Identify which cell holds the provided text, then report its (X, Y) central coordinate. 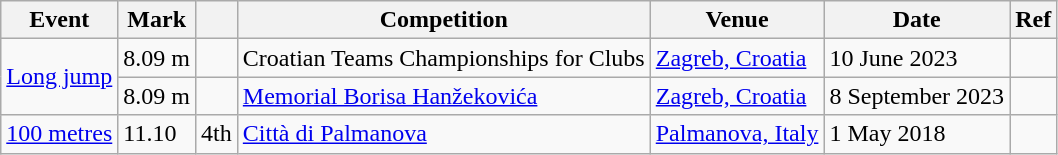
Ref (1034, 20)
Long jump (60, 77)
11.10 (157, 134)
Competition (444, 20)
Date (917, 20)
10 June 2023 (917, 58)
Croatian Teams Championships for Clubs (444, 58)
Città di Palmanova (444, 134)
Palmanova, Italy (737, 134)
Memorial Borisa Hanžekovića (444, 96)
Event (60, 20)
100 metres (60, 134)
8 September 2023 (917, 96)
4th (217, 134)
Mark (157, 20)
Venue (737, 20)
1 May 2018 (917, 134)
